Return (x, y) of the center of cell containing provided text 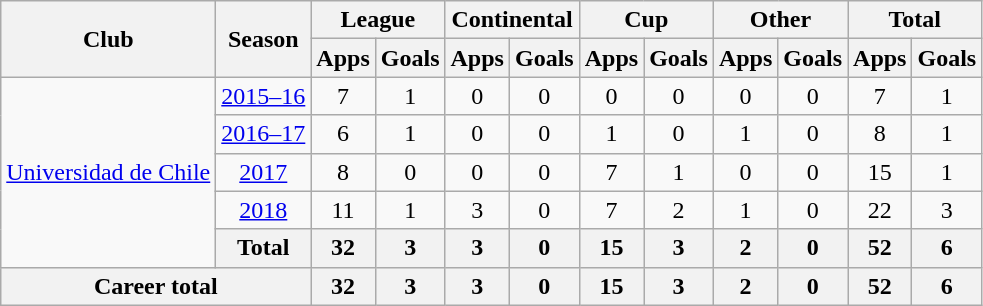
22 (880, 210)
Continental (512, 20)
League (378, 20)
2016–17 (264, 134)
2017 (264, 172)
11 (343, 210)
2015–16 (264, 96)
Career total (156, 286)
Cup (646, 20)
2018 (264, 210)
Other (780, 20)
Universidad de Chile (108, 172)
Club (108, 39)
Season (264, 39)
